For the text-containing cell, return its midpoint in (x, y) coordinate format. 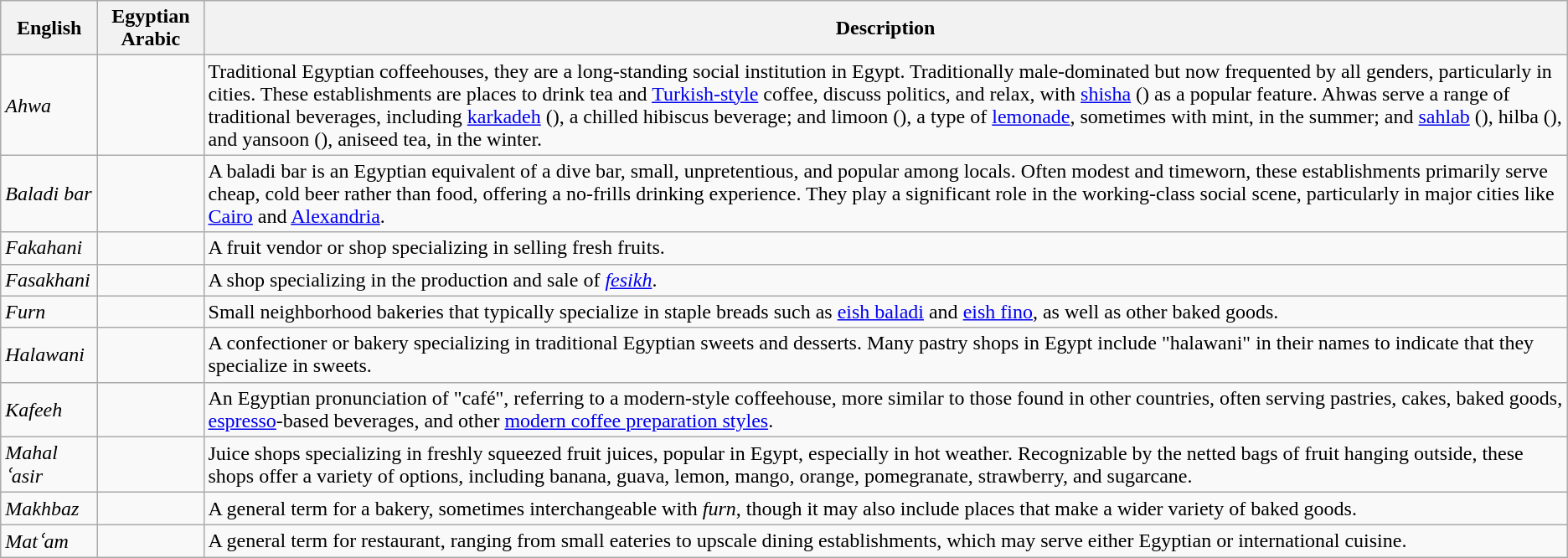
Description (885, 28)
Baladi bar (49, 194)
Halawani (49, 355)
Matʿam (49, 541)
Makhbaz (49, 509)
Egyptian Arabic (151, 28)
A fruit vendor or shop specializing in selling fresh fruits. (885, 248)
Kafeeh (49, 409)
Furn (49, 312)
English (49, 28)
Mahal ʿasir (49, 464)
Fasakhani (49, 280)
Small neighborhood bakeries that typically specialize in staple breads such as eish baladi and eish fino, as well as other baked goods. (885, 312)
A shop specializing in the production and sale of fesikh. (885, 280)
Ahwa (49, 106)
A general term for a bakery, sometimes interchangeable with furn, though it may also include places that make a wider variety of baked goods. (885, 509)
Fakahani (49, 248)
